Search for the cell housing the specified text and yield its (x, y) center coordinate. 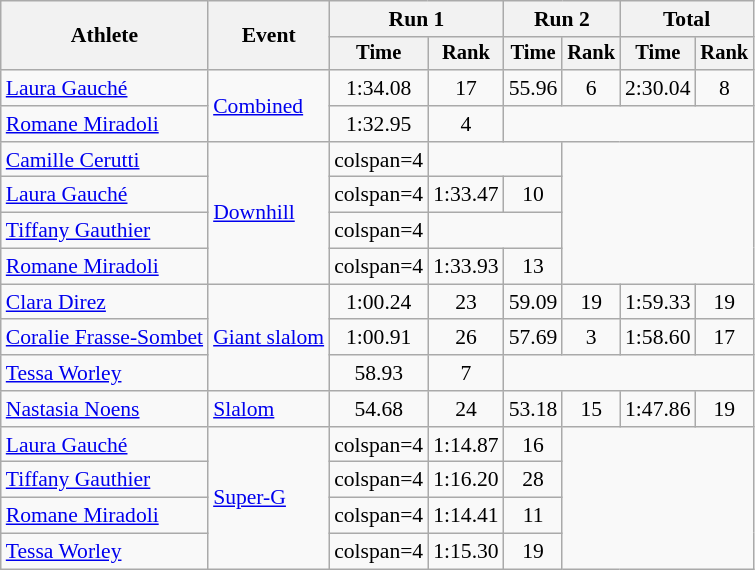
1:33.93 (466, 267)
Event (268, 36)
11 (534, 516)
16 (534, 445)
1:47.86 (658, 409)
57.69 (534, 338)
Camille Cerutti (104, 160)
Run 2 (562, 19)
4 (466, 124)
Total (686, 19)
Super-G (268, 498)
23 (466, 302)
1:16.20 (466, 480)
7 (466, 373)
1:14.41 (466, 516)
54.68 (378, 409)
1:32.95 (378, 124)
13 (534, 267)
28 (534, 480)
1:58.60 (658, 338)
Giant slalom (268, 338)
10 (534, 195)
Clara Direz (104, 302)
Coralie Frasse-Sombet (104, 338)
Slalom (268, 409)
55.96 (534, 88)
58.93 (378, 373)
Athlete (104, 36)
53.18 (534, 409)
1:00.24 (378, 302)
15 (591, 409)
1:14.87 (466, 445)
Downhill (268, 213)
1:34.08 (378, 88)
2:30.04 (658, 88)
Nastasia Noens (104, 409)
59.09 (534, 302)
1:33.47 (466, 195)
6 (591, 88)
Combined (268, 106)
1:00.91 (378, 338)
Run 1 (416, 19)
24 (466, 409)
8 (725, 88)
26 (466, 338)
1:15.30 (466, 552)
3 (591, 338)
1:59.33 (658, 302)
